Pinpoint the cell where the given text exists, returning its (X, Y) midpoint coordinate. 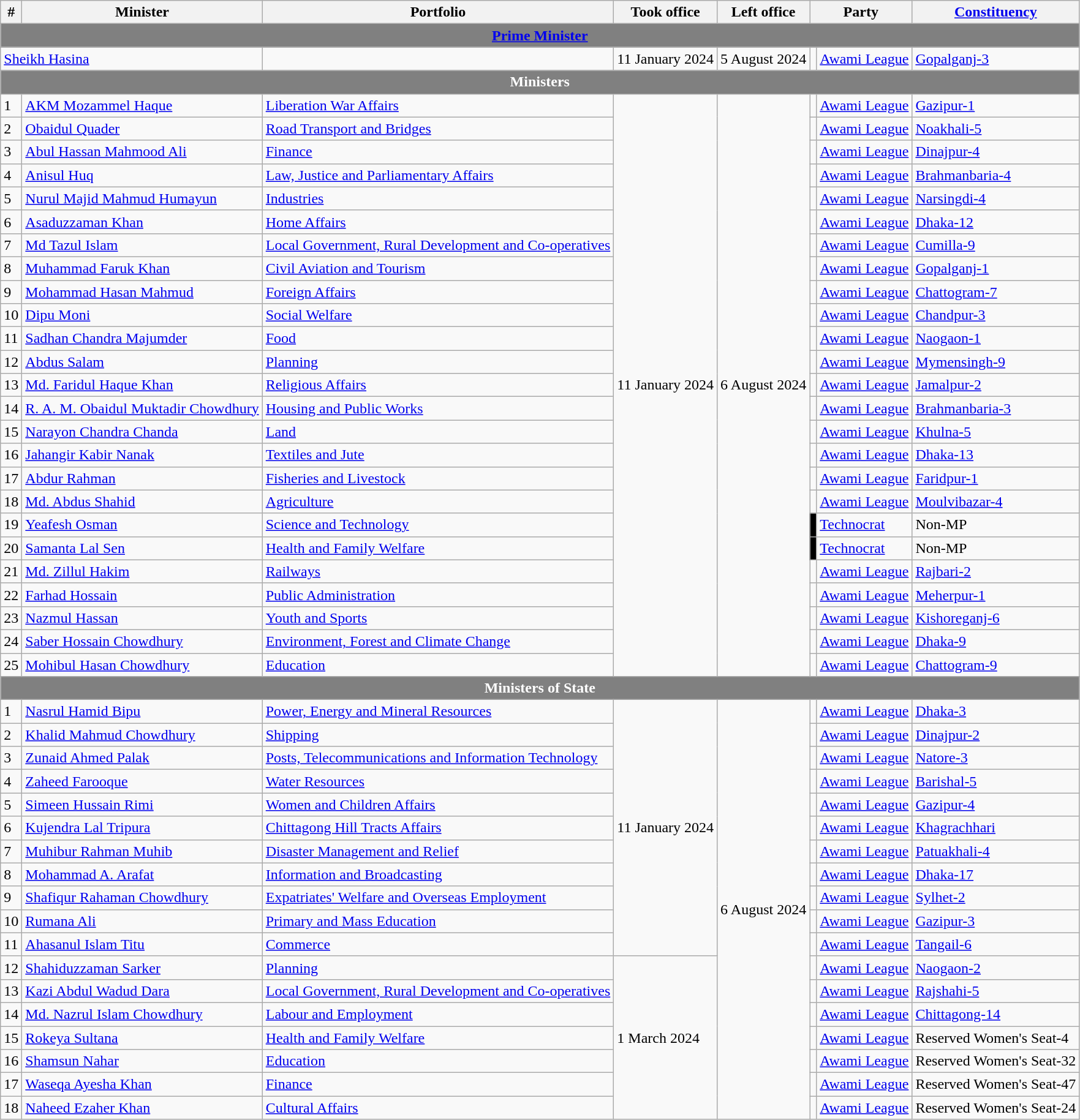
Dhaka-13 (996, 455)
Naogaon-1 (996, 339)
Noakhali-5 (996, 129)
Took office (665, 12)
Jahangir Kabir Nanak (142, 455)
Religious Affairs (438, 385)
Water Resources (438, 781)
Rajbari-2 (996, 571)
Mohammad A. Arafat (142, 874)
Science and Technology (438, 525)
Narayon Chandra Chanda (142, 432)
Reserved Women's Seat-32 (996, 1061)
Dipu Moni (142, 315)
Rumana Ali (142, 921)
Gazipur-3 (996, 921)
5 August 2024 (763, 59)
Cumilla-9 (996, 245)
Patuakhali-4 (996, 851)
Gopalganj-1 (996, 268)
Narsingdi-4 (996, 198)
Reserved Women's Seat-4 (996, 1038)
Mymensingh-9 (996, 362)
Kujendra Lal Tripura (142, 828)
Women and Children Affairs (438, 805)
Youth and Sports (438, 618)
Left office (763, 12)
Gazipur-1 (996, 105)
Portfolio (438, 12)
Naogaon-2 (996, 968)
Faridpur-1 (996, 478)
Waseqa Ayesha Khan (142, 1084)
Khulna-5 (996, 432)
Chittagong-14 (996, 1014)
Muhibur Rahman Muhib (142, 851)
AKM Mozammel Haque (142, 105)
Barishal-5 (996, 781)
Md. Nazrul Islam Chowdhury (142, 1014)
Samanta Lal Sen (142, 548)
Kishoreganj-6 (996, 618)
Railways (438, 571)
Dinajpur-2 (996, 735)
Disaster Management and Relief (438, 851)
Law, Justice and Parliamentary Affairs (438, 175)
20 (11, 548)
Obaidul Quader (142, 129)
Power, Energy and Mineral Resources (438, 712)
Foreign Affairs (438, 292)
Ahasanul Islam Titu (142, 944)
Shafiqur Rahaman Chowdhury (142, 898)
22 (11, 595)
Dhaka-3 (996, 712)
Liberation War Affairs (438, 105)
Kazi Abdul Wadud Dara (142, 991)
Expatriates' Welfare and Overseas Employment (438, 898)
Chandpur-3 (996, 315)
Zunaid Ahmed Palak (142, 758)
Sheikh Hasina (131, 59)
Public Administration (438, 595)
Agriculture (438, 502)
Natore-3 (996, 758)
Mohammad Hasan Mahmud (142, 292)
25 (11, 664)
Sylhet-2 (996, 898)
Textiles and Jute (438, 455)
Road Transport and Bridges (438, 129)
Rokeya Sultana (142, 1038)
19 (11, 525)
Simeen Hussain Rimi (142, 805)
Ministers (540, 82)
1 March 2024 (665, 1037)
Constituency (996, 12)
Jamalpur-2 (996, 385)
Mohibul Hasan Chowdhury (142, 664)
Shamsun Nahar (142, 1061)
Khalid Mahmud Chowdhury (142, 735)
R. A. M. Obaidul Muktadir Chowdhury (142, 408)
Zaheed Farooque (142, 781)
Saber Hossain Chowdhury (142, 641)
Chittagong Hill Tracts Affairs (438, 828)
Party (861, 12)
Muhammad Faruk Khan (142, 268)
Meherpur-1 (996, 595)
Md. Zillul Hakim (142, 571)
Md. Faridul Haque Khan (142, 385)
Md Tazul Islam (142, 245)
Commerce (438, 944)
Reserved Women's Seat-47 (996, 1084)
23 (11, 618)
Housing and Public Works (438, 408)
Rajshahi-5 (996, 991)
Nurul Majid Mahmud Humayun (142, 198)
Shahiduzzaman Sarker (142, 968)
Prime Minister (540, 36)
Abdus Salam (142, 362)
21 (11, 571)
Naheed Ezaher Khan (142, 1108)
Cultural Affairs (438, 1108)
Labour and Employment (438, 1014)
Khagrachhari (996, 828)
Industries (438, 198)
Dhaka-12 (996, 222)
Gazipur-4 (996, 805)
Posts, Telecommunications and Information Technology (438, 758)
Information and Broadcasting (438, 874)
Home Affairs (438, 222)
Nasrul Hamid Bipu (142, 712)
Dhaka-9 (996, 641)
Primary and Mass Education (438, 921)
Tangail-6 (996, 944)
Abdur Rahman (142, 478)
Yeafesh Osman (142, 525)
Environment, Forest and Climate Change (438, 641)
Civil Aviation and Tourism (438, 268)
Fisheries and Livestock (438, 478)
Abul Hassan Mahmood Ali (142, 152)
Moulvibazar-4 (996, 502)
Social Welfare (438, 315)
Ministers of State (540, 688)
Anisul Huq (142, 175)
Gopalganj-3 (996, 59)
Brahmanbaria-3 (996, 408)
Dhaka-17 (996, 874)
Nazmul Hassan (142, 618)
Sadhan Chandra Majumder (142, 339)
Asaduzzaman Khan (142, 222)
Chattogram-7 (996, 292)
# (11, 12)
Md. Abdus Shahid (142, 502)
Dinajpur-4 (996, 152)
Shipping (438, 735)
Land (438, 432)
24 (11, 641)
Reserved Women's Seat-24 (996, 1108)
Minister (142, 12)
Farhad Hossain (142, 595)
Food (438, 339)
Chattogram-9 (996, 664)
Brahmanbaria-4 (996, 175)
